Pinpoint the cell where the given text exists, returning its (X, Y) midpoint coordinate. 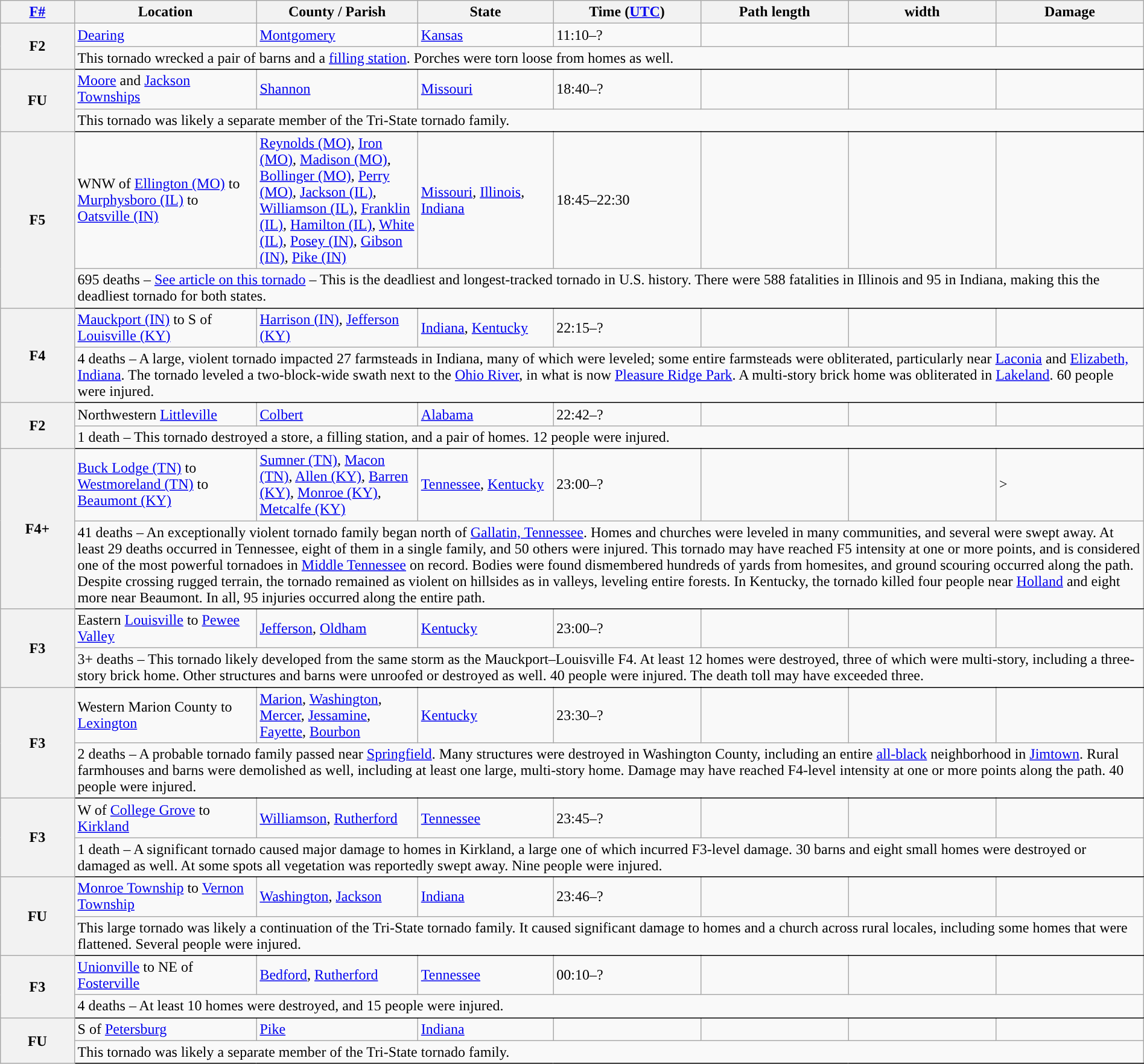
Mauckport (IN) to S of Louisville (KY) (165, 327)
F# (37, 12)
00:10–? (628, 975)
23:46–? (628, 897)
11:10–? (628, 35)
Buck Lodge (TN) to Westmoreland (TN) to Beaumont (KY) (165, 484)
Monroe Township to Vernon Township (165, 897)
Bedford, Rutherford (337, 975)
Alabama (485, 414)
23:45–? (628, 818)
Montgomery (337, 35)
Damage (1070, 12)
F4+ (37, 529)
Marion, Washington, Mercer, Jessamine, Fayette, Bourbon (337, 715)
1 death – This tornado destroyed a store, a filling station, and a pair of homes. 12 people were injured. (609, 437)
This tornado wrecked a pair of barns and a filling station. Porches were torn loose from homes as well. (609, 58)
Kansas (485, 35)
23:30–? (628, 715)
18:45–22:30 (628, 200)
Path length (775, 12)
Time (UTC) (628, 12)
F5 (37, 220)
width (922, 12)
Eastern Louisville to Pewee Valley (165, 629)
Dearing (165, 35)
F4 (37, 355)
Moore and Jackson Townships (165, 89)
18:40–? (628, 89)
Western Marion County to Lexington (165, 715)
State (485, 12)
S of Petersburg (165, 1029)
Pike (337, 1029)
22:15–? (628, 327)
Colbert (337, 414)
WNW of Ellington (MO) to Murphysboro (IL) to Oatsville (IN) (165, 200)
W of College Grove to Kirkland (165, 818)
22:42–? (628, 414)
4 deaths – At least 10 homes were destroyed, and 15 people were injured. (609, 1006)
Shannon (337, 89)
Sumner (TN), Macon (TN), Allen (KY), Barren (KY), Monroe (KY), Metcalfe (KY) (337, 484)
Missouri (485, 89)
Tennessee, Kentucky (485, 484)
Williamson, Rutherford (337, 818)
Washington, Jackson (337, 897)
Harrison (IN), Jefferson (KY) (337, 327)
Location (165, 12)
Jefferson, Oldham (337, 629)
Missouri, Illinois, Indiana (485, 200)
Indiana, Kentucky (485, 327)
Northwestern Littleville (165, 414)
County / Parish (337, 12)
> (1070, 484)
Unionville to NE of Fosterville (165, 975)
